Return [x, y] of the center of cell containing provided text 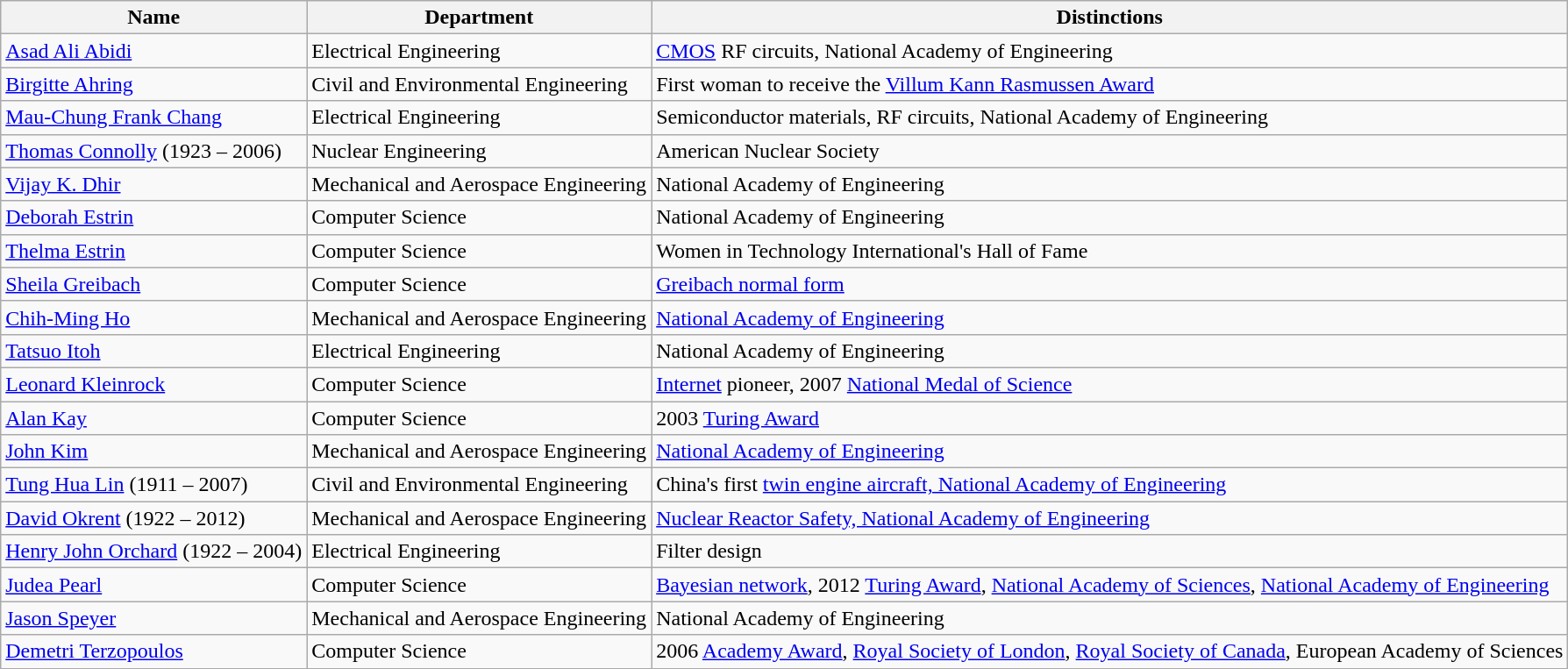
David Okrent (1922 – 2012) [154, 518]
Nuclear Reactor Safety, National Academy of Engineering [1110, 518]
Asad Ali Abidi [154, 51]
Alan Kay [154, 418]
Internet pioneer, 2007 National Medal of Science [1110, 384]
Leonard Kleinrock [154, 384]
Henry John Orchard (1922 – 2004) [154, 552]
Nuclear Engineering [479, 151]
2006 Academy Award, Royal Society of London, Royal Society of Canada, European Academy of Sciences [1110, 651]
CMOS RF circuits, National Academy of Engineering [1110, 51]
Distinctions [1110, 18]
Demetri Terzopoulos [154, 651]
Deborah Estrin [154, 217]
Greibach normal form [1110, 284]
Name [154, 18]
American Nuclear Society [1110, 151]
Women in Technology International's Hall of Fame [1110, 251]
Birgitte Ahring [154, 84]
John Kim [154, 452]
Semiconductor materials, RF circuits, National Academy of Engineering [1110, 117]
Sheila Greibach [154, 284]
Mau-Chung Frank Chang [154, 117]
Department [479, 18]
Filter design [1110, 552]
Chih-Ming Ho [154, 317]
Tung Hua Lin (1911 – 2007) [154, 485]
Thelma Estrin [154, 251]
Bayesian network, 2012 Turing Award, National Academy of Sciences, National Academy of Engineering [1110, 585]
First woman to receive the Villum Kann Rasmussen Award [1110, 84]
Vijay K. Dhir [154, 184]
Jason Speyer [154, 618]
Thomas Connolly (1923 – 2006) [154, 151]
2003 Turing Award [1110, 418]
Tatsuo Itoh [154, 351]
Judea Pearl [154, 585]
China's first twin engine aircraft, National Academy of Engineering [1110, 485]
